Determine the (X, Y) coordinate at the center of the cell enclosing the given text.  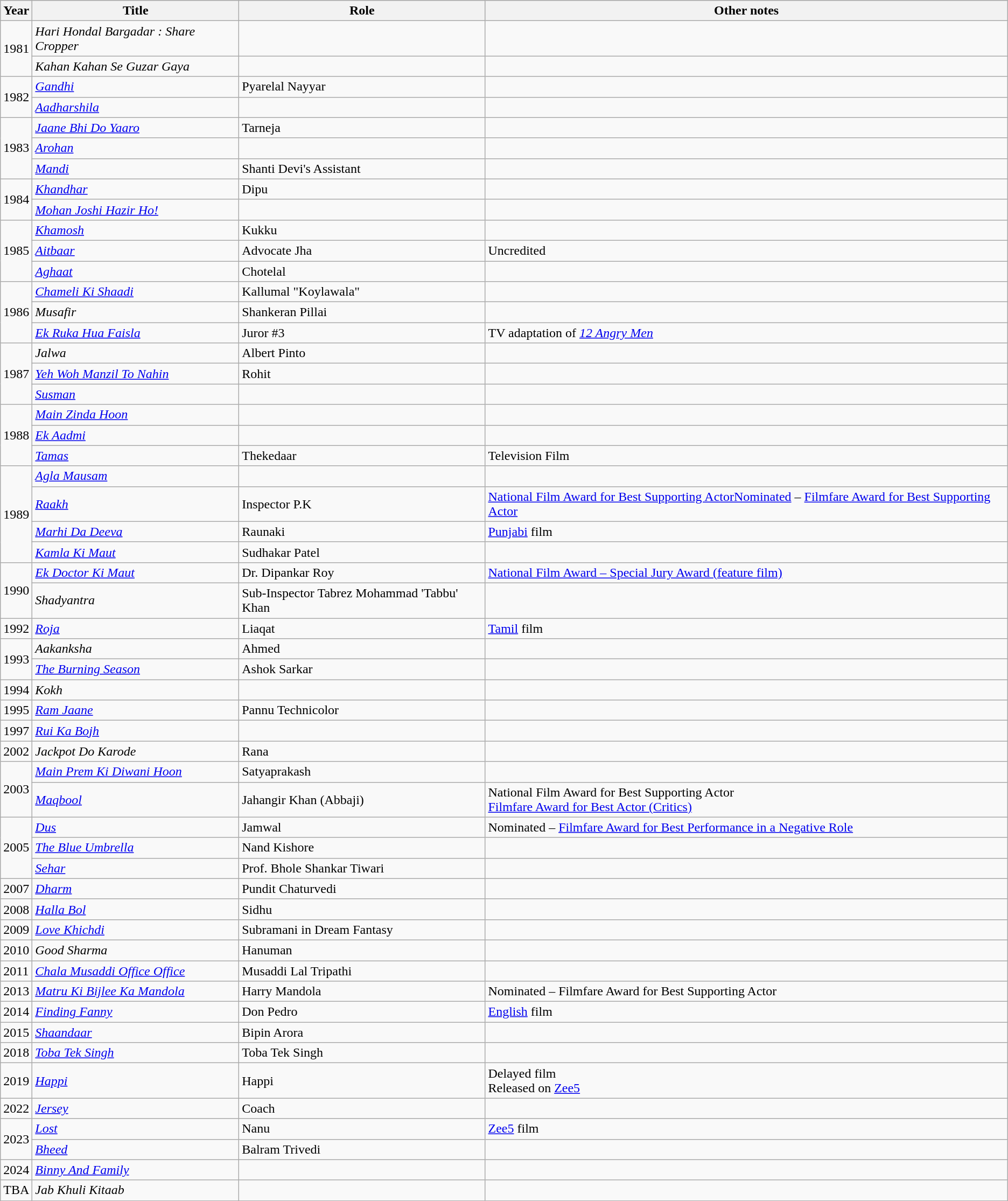
2007 (16, 889)
The Burning Season (136, 669)
2019 (16, 1080)
Title (136, 11)
2014 (16, 1012)
1984 (16, 199)
1987 (16, 374)
Balram Trivedi (362, 1149)
Lost (136, 1129)
2024 (16, 1170)
Thekedaar (362, 456)
Bipin Arora (362, 1032)
1990 (16, 590)
Marhi Da Deeva (136, 532)
Sidhu (362, 909)
Uncredited (746, 250)
Jahangir Khan (Abbaji) (362, 799)
National Film Award for Best Supporting ActorNominated – Filmfare Award for Best Supporting Actor (746, 504)
1983 (16, 148)
Liaqat (362, 629)
Love Khichdi (136, 930)
Shadyantra (136, 600)
1982 (16, 97)
National Film Award for Best Supporting ActorFilmfare Award for Best Actor (Critics) (746, 799)
Shanti Devi's Assistant (362, 169)
Kallumal "Koylawala" (362, 292)
Aitbaar (136, 250)
1997 (16, 731)
Susman (136, 394)
Don Pedro (362, 1012)
Jersey (136, 1108)
Sudhakar Patel (362, 552)
Delayed filmReleased on Zee5 (746, 1080)
1989 (16, 514)
Shankeran Pillai (362, 312)
Matru Ki Bijlee Ka Mandola (136, 991)
Pyarelal Nayyar (362, 87)
1992 (16, 629)
Raunaki (362, 532)
Nominated – Filmfare Award for Best Performance in a Negative Role (746, 827)
2008 (16, 909)
2022 (16, 1108)
Khamosh (136, 230)
1993 (16, 659)
Year (16, 11)
Sehar (136, 868)
1985 (16, 250)
Jalwa (136, 353)
Ram Jaane (136, 710)
2023 (16, 1139)
Jaane Bhi Do Yaaro (136, 128)
Nominated – Filmfare Award for Best Supporting Actor (746, 991)
Tarneja (362, 128)
Khandhar (136, 189)
Musafir (136, 312)
Bheed (136, 1149)
Chameli Ki Shaadi (136, 292)
Subramani in Dream Fantasy (362, 930)
The Blue Umbrella (136, 848)
Tamas (136, 456)
Kokh (136, 690)
Rohit (362, 374)
Dus (136, 827)
Ashok Sarkar (362, 669)
Jackpot Do Karode (136, 751)
2018 (16, 1053)
Tamil film (746, 629)
Juror #3 (362, 333)
Nanu (362, 1129)
Kahan Kahan Se Guzar Gaya (136, 66)
Gandhi (136, 87)
Advocate Jha (362, 250)
Finding Fanny (136, 1012)
TBA (16, 1190)
Aakanksha (136, 649)
Satyaprakash (362, 772)
Pundit Chaturvedi (362, 889)
Good Sharma (136, 950)
Raakh (136, 504)
Yeh Woh Manzil To Nahin (136, 374)
Kamla Ki Maut (136, 552)
Ek Aadmi (136, 435)
Zee5 film (746, 1129)
Dr. Dipankar Roy (362, 572)
Binny And Family (136, 1170)
2011 (16, 971)
Maqbool (136, 799)
Musaddi Lal Tripathi (362, 971)
Chala Musaddi Office Office (136, 971)
Ahmed (362, 649)
Inspector P.K (362, 504)
1994 (16, 690)
Shaandaar (136, 1032)
2010 (16, 950)
Prof. Bhole Shankar Tiwari (362, 868)
Dharm (136, 889)
Rana (362, 751)
2005 (16, 848)
Role (362, 11)
2003 (16, 790)
Other notes (746, 11)
1986 (16, 312)
Arohan (136, 148)
Jab Khuli Kitaab (136, 1190)
1995 (16, 710)
Nand Kishore (362, 848)
Hari Hondal Bargadar : Share Cropper (136, 39)
TV adaptation of 12 Angry Men (746, 333)
Rui Ka Bojh (136, 731)
Halla Bol (136, 909)
Hanuman (362, 950)
2015 (16, 1032)
Chotelal (362, 271)
2002 (16, 751)
Jamwal (362, 827)
Punjabi film (746, 532)
Ek Doctor Ki Maut (136, 572)
1981 (16, 48)
English film (746, 1012)
2013 (16, 991)
Dipu (362, 189)
National Film Award – Special Jury Award (feature film) (746, 572)
Mandi (136, 169)
Main Zinda Hoon (136, 415)
Aghaat (136, 271)
Main Prem Ki Diwani Hoon (136, 772)
Coach (362, 1108)
Aadharshila (136, 107)
Kukku (362, 230)
Agla Mausam (136, 476)
Harry Mandola (362, 991)
1988 (16, 435)
Pannu Technicolor (362, 710)
Mohan Joshi Hazir Ho! (136, 210)
Television Film (746, 456)
Sub-Inspector Tabrez Mohammad 'Tabbu' Khan (362, 600)
Ek Ruka Hua Faisla (136, 333)
Roja (136, 629)
2009 (16, 930)
Albert Pinto (362, 353)
